Return [X, Y] of the center of cell containing provided text 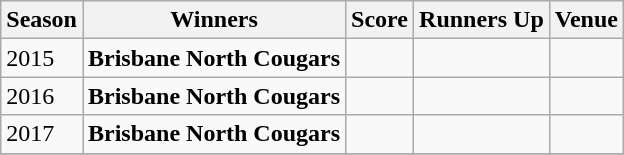
2015 [42, 58]
Season [42, 20]
Score [380, 20]
Winners [214, 20]
Venue [586, 20]
Runners Up [482, 20]
2016 [42, 96]
2017 [42, 134]
